Return [X, Y] of the center of cell containing provided text 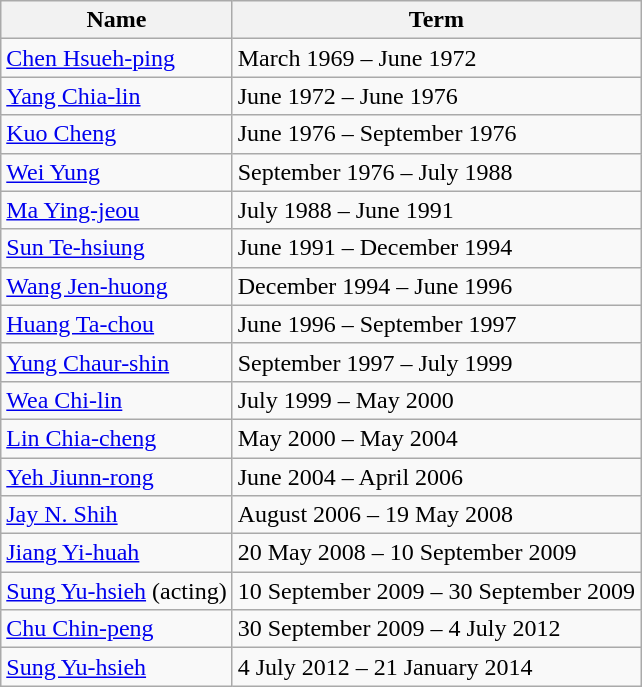
Wang Jen-huong [116, 286]
June 1996 – September 1997 [436, 324]
Ma Ying-jeou [116, 210]
Name [116, 20]
July 1988 – June 1991 [436, 210]
July 1999 – May 2000 [436, 400]
Yung Chaur-shin [116, 362]
Jay N. Shih [116, 515]
Chu Chin-peng [116, 629]
Chen Hsueh-ping [116, 58]
4 July 2012 – 21 January 2014 [436, 667]
Sun Te-hsiung [116, 248]
June 2004 – April 2006 [436, 477]
September 1997 – July 1999 [436, 362]
Sung Yu-hsieh (acting) [116, 591]
30 September 2009 – 4 July 2012 [436, 629]
Term [436, 20]
June 1991 – December 1994 [436, 248]
March 1969 – June 1972 [436, 58]
June 1976 – September 1976 [436, 134]
10 September 2009 – 30 September 2009 [436, 591]
Wei Yung [116, 172]
20 May 2008 – 10 September 2009 [436, 553]
Lin Chia-cheng [116, 438]
Kuo Cheng [116, 134]
September 1976 – July 1988 [436, 172]
Yang Chia-lin [116, 96]
August 2006 – 19 May 2008 [436, 515]
Yeh Jiunn-rong [116, 477]
Huang Ta-chou [116, 324]
May 2000 – May 2004 [436, 438]
Jiang Yi-huah [116, 553]
December 1994 – June 1996 [436, 286]
Sung Yu-hsieh [116, 667]
June 1972 – June 1976 [436, 96]
Wea Chi-lin [116, 400]
